From the cell containing the given text, extract its center point as [x, y] coordinate. 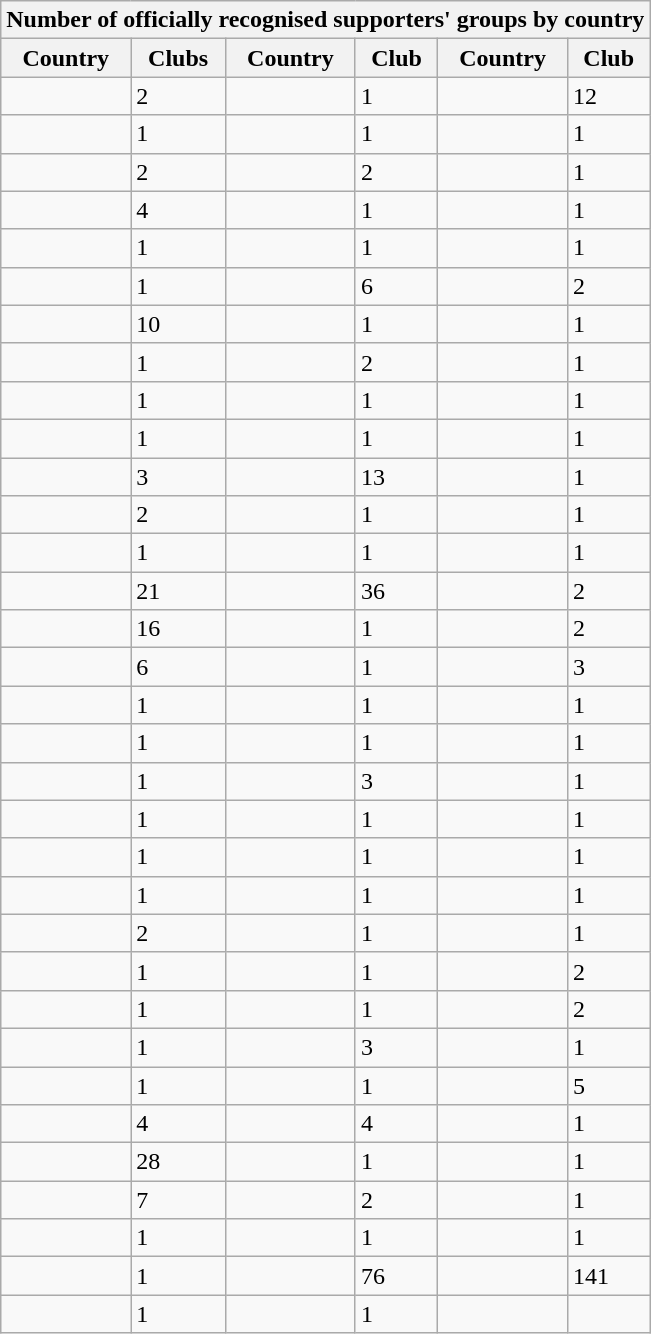
Number of officially recognised supporters' groups by country [326, 20]
16 [178, 629]
12 [609, 96]
21 [178, 591]
28 [178, 1162]
76 [396, 1276]
36 [396, 591]
7 [178, 1200]
10 [178, 324]
5 [609, 1085]
Clubs [178, 58]
141 [609, 1276]
13 [396, 477]
